Extract the [x, y] coordinate from the center of the cell holding the provided text.  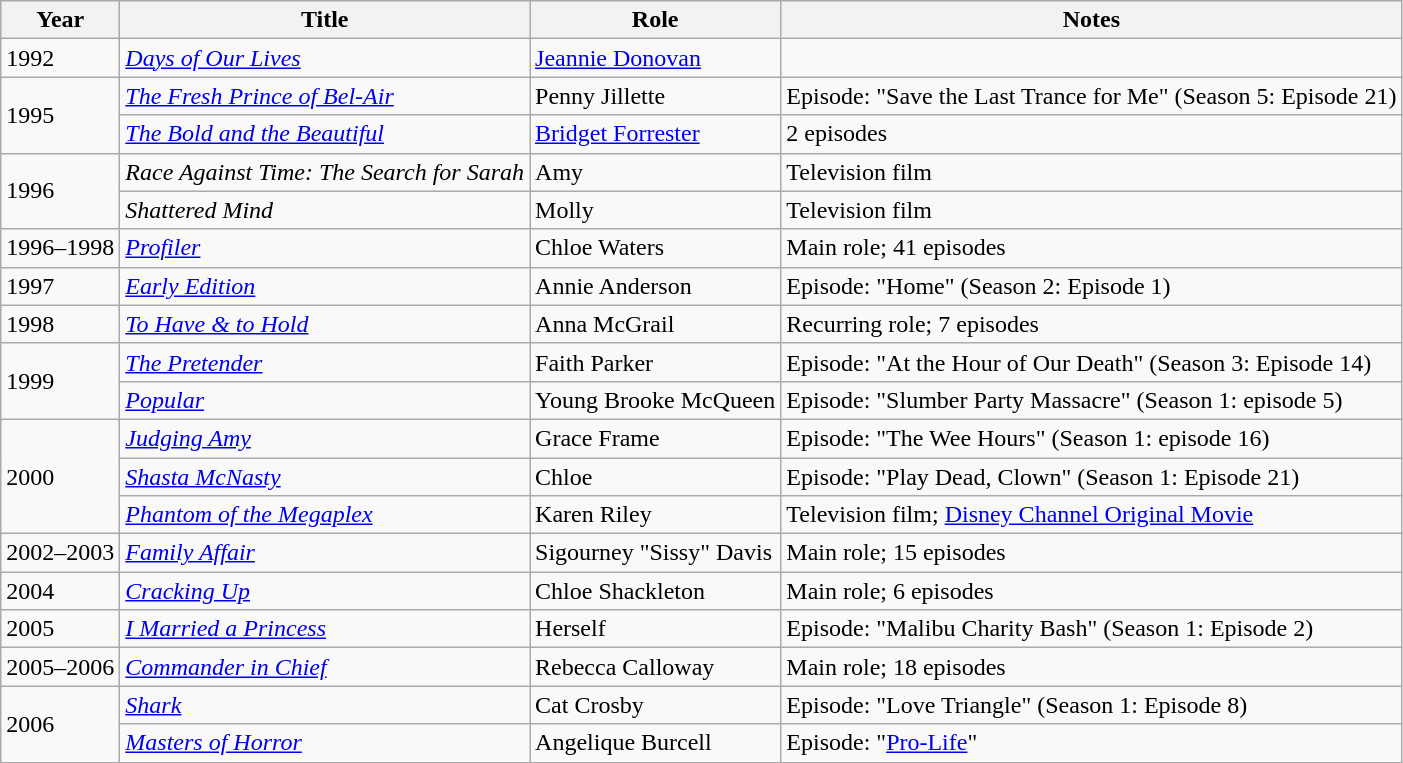
Recurring role; 7 episodes [1092, 324]
Rebecca Calloway [656, 667]
Episode: "At the Hour of Our Death" (Season 3: Episode 14) [1092, 362]
2005 [60, 629]
Episode: "Home" (Season 2: Episode 1) [1092, 286]
2005–2006 [60, 667]
Episode: "Save the Last Trance for Me" (Season 5: Episode 21) [1092, 96]
Young Brooke McQueen [656, 400]
The Pretender [325, 362]
Popular [325, 400]
1995 [60, 115]
1992 [60, 58]
Karen Riley [656, 515]
To Have & to Hold [325, 324]
Main role; 6 episodes [1092, 591]
2 episodes [1092, 134]
Episode: "Play Dead, Clown" (Season 1: Episode 21) [1092, 477]
Shasta McNasty [325, 477]
Early Edition [325, 286]
Shattered Mind [325, 210]
Cracking Up [325, 591]
Herself [656, 629]
Commander in Chief [325, 667]
Chloe Waters [656, 248]
Main role; 18 episodes [1092, 667]
Family Affair [325, 553]
Masters of Horror [325, 743]
Angelique Burcell [656, 743]
Race Against Time: The Search for Sarah [325, 172]
Penny Jillette [656, 96]
Jeannie Donovan [656, 58]
Molly [656, 210]
Notes [1092, 20]
Title [325, 20]
2000 [60, 476]
Judging Amy [325, 438]
2002–2003 [60, 553]
Cat Crosby [656, 705]
1997 [60, 286]
The Fresh Prince of Bel-Air [325, 96]
I Married a Princess [325, 629]
Anna McGrail [656, 324]
Profiler [325, 248]
1999 [60, 381]
Amy [656, 172]
Bridget Forrester [656, 134]
Episode: "Love Triangle" (Season 1: Episode 8) [1092, 705]
Episode: "Malibu Charity Bash" (Season 1: Episode 2) [1092, 629]
2006 [60, 724]
1996 [60, 191]
Days of Our Lives [325, 58]
Sigourney "Sissy" Davis [656, 553]
Chloe [656, 477]
Main role; 15 episodes [1092, 553]
Episode: "The Wee Hours" (Season 1: episode 16) [1092, 438]
Phantom of the Megaplex [325, 515]
Chloe Shackleton [656, 591]
2004 [60, 591]
Year [60, 20]
Shark [325, 705]
1998 [60, 324]
Television film; Disney Channel Original Movie [1092, 515]
Episode: "Pro-Life" [1092, 743]
Annie Anderson [656, 286]
Faith Parker [656, 362]
Main role; 41 episodes [1092, 248]
The Bold and the Beautiful [325, 134]
Grace Frame [656, 438]
Episode: "Slumber Party Massacre" (Season 1: episode 5) [1092, 400]
Role [656, 20]
1996–1998 [60, 248]
